Return the (X, Y) coordinate for the center point of the cell that contains the specified text.  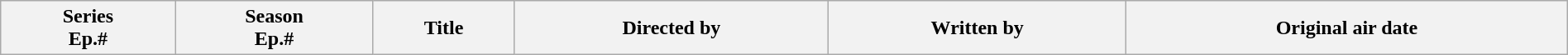
SeasonEp.# (275, 28)
Title (443, 28)
Original air date (1347, 28)
Written by (978, 28)
Directed by (672, 28)
SeriesEp.# (88, 28)
